Pinpoint the cell where the given text exists, returning its [X, Y] midpoint coordinate. 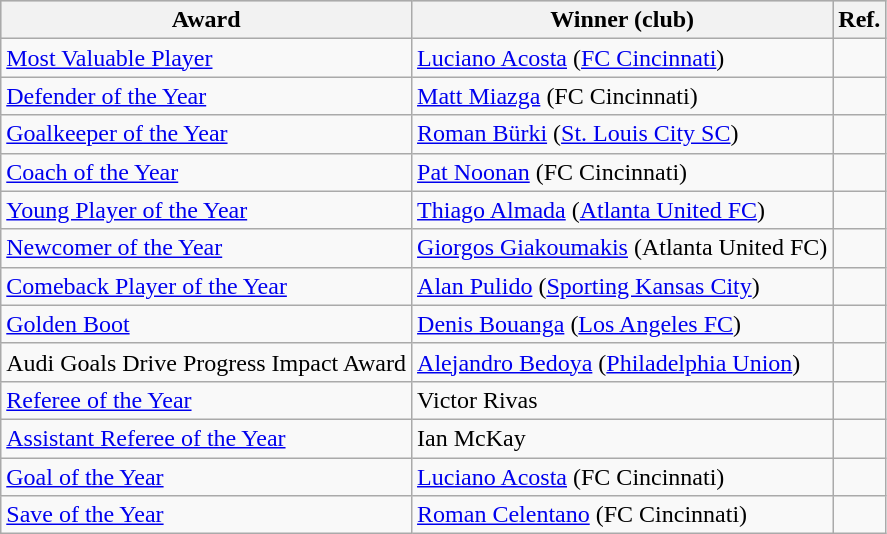
Alejandro Bedoya (Philadelphia Union) [622, 362]
Winner (club) [622, 20]
Pat Noonan (FC Cincinnati) [622, 172]
Roman Celentano (FC Cincinnati) [622, 515]
Newcomer of the Year [206, 248]
Victor Rivas [622, 400]
Most Valuable Player [206, 58]
Comeback Player of the Year [206, 286]
Coach of the Year [206, 172]
Denis Bouanga (Los Angeles FC) [622, 324]
Thiago Almada (Atlanta United FC) [622, 210]
Defender of the Year [206, 96]
Award [206, 20]
Save of the Year [206, 515]
Audi Goals Drive Progress Impact Award [206, 362]
Giorgos Giakoumakis (Atlanta United FC) [622, 248]
Goal of the Year [206, 477]
Matt Miazga (FC Cincinnati) [622, 96]
Roman Bürki (St. Louis City SC) [622, 134]
Alan Pulido (Sporting Kansas City) [622, 286]
Ian McKay [622, 438]
Referee of the Year [206, 400]
Golden Boot [206, 324]
Ref. [860, 20]
Assistant Referee of the Year [206, 438]
Young Player of the Year [206, 210]
Goalkeeper of the Year [206, 134]
